Determine the [x, y] coordinate at the center of the cell enclosing the given text.  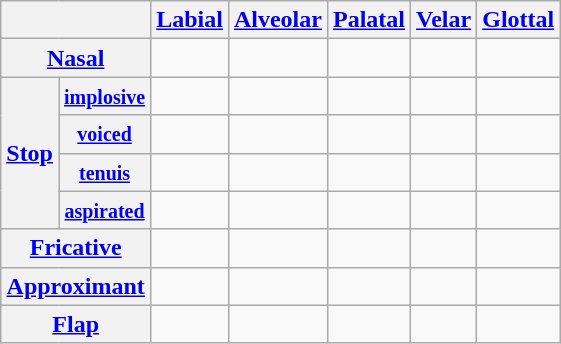
Velar [444, 20]
Fricative [76, 248]
tenuis [104, 172]
Glottal [518, 20]
Stop [30, 153]
implosive [104, 96]
Flap [76, 324]
Approximant [76, 286]
Alveolar [278, 20]
Labial [190, 20]
Nasal [76, 58]
voiced [104, 134]
aspirated [104, 210]
Palatal [368, 20]
